Identify which cell holds the provided text, then report its (X, Y) central coordinate. 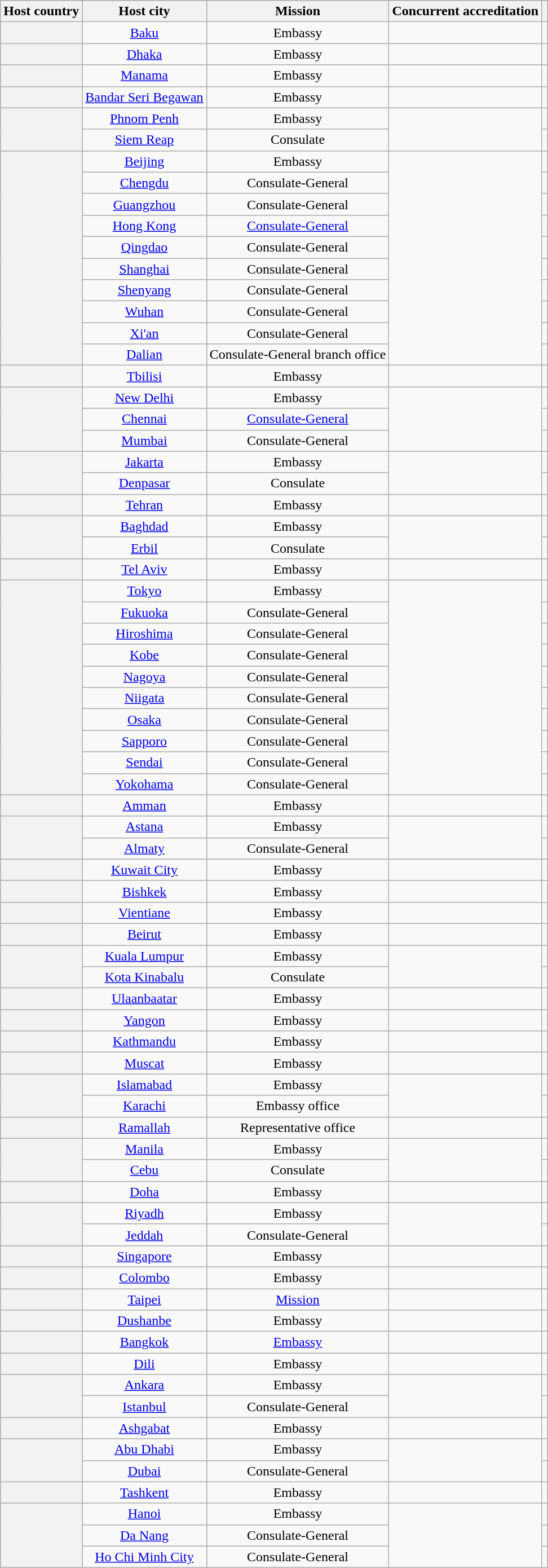
Host country (42, 11)
Kathmandu (144, 1042)
Kobe (144, 655)
Abu Dhabi (144, 1450)
Shenyang (144, 290)
Astana (144, 827)
Nagoya (144, 677)
Doha (144, 1192)
Kota Kinabalu (144, 977)
Consulate-General branch office (298, 355)
Yokohama (144, 784)
Wuhan (144, 312)
Phnom Penh (144, 118)
Istanbul (144, 1407)
Dili (144, 1364)
Beijing (144, 161)
Ankara (144, 1385)
Dushanbe (144, 1321)
Bangkok (144, 1342)
Baku (144, 33)
Da Nang (144, 1535)
Representative office (298, 1127)
Riyadh (144, 1213)
Baghdad (144, 526)
Tbilisi (144, 376)
Erbil (144, 548)
Tel Aviv (144, 569)
Singapore (144, 1256)
Host city (144, 11)
Kuala Lumpur (144, 956)
Kuwait City (144, 870)
Jakarta (144, 462)
Dhaka (144, 54)
Hiroshima (144, 634)
Osaka (144, 720)
Dalian (144, 355)
Mumbai (144, 441)
Taipei (144, 1299)
Fukuoka (144, 612)
Colombo (144, 1278)
Embassy office (298, 1106)
Ulaanbaatar (144, 999)
Xi'an (144, 333)
Vientiane (144, 913)
Siem Reap (144, 140)
Guangzhou (144, 204)
Bishkek (144, 891)
Cebu (144, 1170)
Tashkent (144, 1492)
Karachi (144, 1106)
Islamabad (144, 1085)
Qingdao (144, 247)
Chengdu (144, 183)
Sendai (144, 763)
Concurrent accreditation (466, 11)
Dubai (144, 1471)
Hong Kong (144, 226)
Almaty (144, 848)
Manila (144, 1149)
Denpasar (144, 483)
Sapporo (144, 741)
Bandar Seri Begawan (144, 97)
Ashgabat (144, 1428)
New Delhi (144, 398)
Tehran (144, 505)
Shanghai (144, 269)
Tokyo (144, 591)
Manama (144, 76)
Chennai (144, 419)
Niigata (144, 698)
Hanoi (144, 1514)
Jeddah (144, 1235)
Muscat (144, 1063)
Ramallah (144, 1127)
Ho Chi Minh City (144, 1557)
Amman (144, 805)
Beirut (144, 934)
Yangon (144, 1020)
